Determine the [X, Y] coordinate at the center of the cell enclosing the given text.  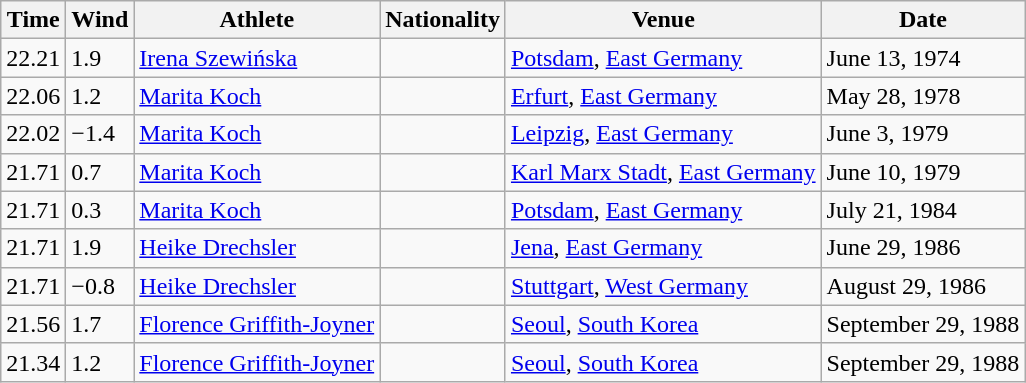
22.02 [34, 134]
21.34 [34, 362]
22.06 [34, 96]
Athlete [257, 20]
1.7 [100, 324]
Irena Szewińska [257, 58]
−1.4 [100, 134]
Erfurt, East Germany [663, 96]
June 10, 1979 [923, 172]
0.3 [100, 210]
June 13, 1974 [923, 58]
Wind [100, 20]
21.56 [34, 324]
June 29, 1986 [923, 248]
Nationality [443, 20]
Date [923, 20]
Stuttgart, West Germany [663, 286]
Leipzig, East Germany [663, 134]
August 29, 1986 [923, 286]
Jena, East Germany [663, 248]
June 3, 1979 [923, 134]
0.7 [100, 172]
July 21, 1984 [923, 210]
22.21 [34, 58]
−0.8 [100, 286]
May 28, 1978 [923, 96]
Time [34, 20]
Venue [663, 20]
Karl Marx Stadt, East Germany [663, 172]
